Identify which cell holds the provided text, then report its (x, y) central coordinate. 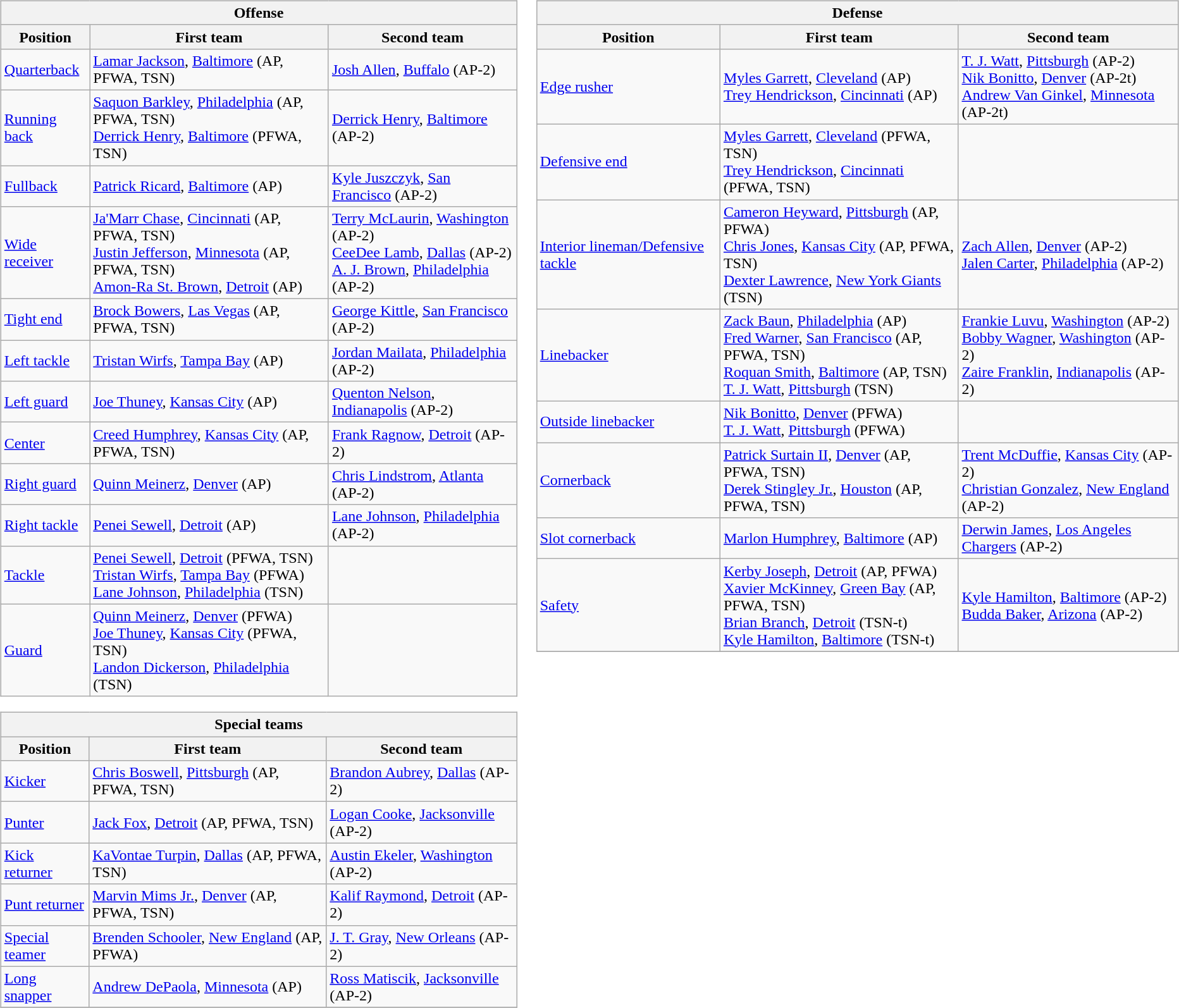
Penei Sewell, Detroit (AP) (209, 525)
Tight end (46, 320)
Andrew DePaola, Minnesota (AP) (207, 986)
Offense (258, 13)
Wide receiver (46, 253)
Zach Allen, Denver (AP-2)Jalen Carter, Philadelphia (AP-2) (1068, 254)
Brandon Aubrey, Dallas (AP-2) (421, 782)
Trent McDuffie, Kansas City (AP-2)Christian Gonzalez, New England (AP-2) (1068, 481)
Derwin James, Los Angeles Chargers (AP-2) (1068, 539)
Derrick Henry, Baltimore (AP-2) (423, 128)
Tackle (46, 575)
Left guard (46, 402)
Cornerback (628, 481)
Ross Matiscik, Jacksonville (AP-2) (421, 986)
George Kittle, San Francisco (AP-2) (423, 320)
Center (46, 443)
Tristan Wirfs, Tampa Bay (AP) (209, 360)
Joe Thuney, Kansas City (AP) (209, 402)
Quenton Nelson, Indianapolis (AP-2) (423, 402)
Jack Fox, Detroit (AP, PFWA, TSN) (207, 822)
Fullback (46, 186)
Lamar Jackson, Baltimore (AP, PFWA, TSN) (209, 70)
Kicker (45, 782)
Myles Garrett, Cleveland (PFWA, TSN)Trey Hendrickson, Cincinnati (PFWA, TSN) (839, 162)
Safety (628, 605)
Right tackle (46, 525)
Quarterback (46, 70)
Linebacker (628, 355)
Penei Sewell, Detroit (PFWA, TSN)Tristan Wirfs, Tampa Bay (PFWA)Lane Johnson, Philadelphia (TSN) (209, 575)
Punt returner (45, 904)
Chris Lindstrom, Atlanta (AP-2) (423, 484)
Kick returner (45, 864)
Kalif Raymond, Detroit (AP-2) (421, 904)
Quinn Meinerz, Denver (AP) (209, 484)
Interior lineman/Defensive tackle (628, 254)
Myles Garrett, Cleveland (AP)Trey Hendrickson, Cincinnati (AP) (839, 86)
Quinn Meinerz, Denver (PFWA)Joe Thuney, Kansas City (PFWA, TSN)Landon Dickerson, Philadelphia (TSN) (209, 650)
Brenden Schooler, New England (AP, PFWA) (207, 946)
Slot cornerback (628, 539)
Defensive end (628, 162)
Logan Cooke, Jacksonville (AP-2) (421, 822)
Chris Boswell, Pittsburgh (AP, PFWA, TSN) (207, 782)
Patrick Ricard, Baltimore (AP) (209, 186)
Frankie Luvu, Washington (AP-2)Bobby Wagner, Washington (AP-2)Zaire Franklin, Indianapolis (AP-2) (1068, 355)
Defense (858, 13)
Special teamer (45, 946)
Lane Johnson, Philadelphia (AP-2) (423, 525)
Outside linebacker (628, 422)
Punter (45, 822)
Running back (46, 128)
Nik Bonitto, Denver (PFWA)T. J. Watt, Pittsburgh (PFWA) (839, 422)
Josh Allen, Buffalo (AP-2) (423, 70)
Kyle Juszczyk, San Francisco (AP-2) (423, 186)
Brock Bowers, Las Vegas (AP, PFWA, TSN) (209, 320)
Long snapper (45, 986)
Edge rusher (628, 86)
Zack Baun, Philadelphia (AP)Fred Warner, San Francisco (AP, PFWA, TSN)Roquan Smith, Baltimore (AP, TSN)T. J. Watt, Pittsburgh (TSN) (839, 355)
Ja'Marr Chase, Cincinnati (AP, PFWA, TSN)Justin Jefferson, Minnesota (AP, PFWA, TSN)Amon-Ra St. Brown, Detroit (AP) (209, 253)
Special teams (258, 725)
Left tackle (46, 360)
Marvin Mims Jr., Denver (AP, PFWA, TSN) (207, 904)
Frank Ragnow, Detroit (AP-2) (423, 443)
Marlon Humphrey, Baltimore (AP) (839, 539)
Guard (46, 650)
T. J. Watt, Pittsburgh (AP-2)Nik Bonitto, Denver (AP-2t)Andrew Van Ginkel, Minnesota (AP-2t) (1068, 86)
Austin Ekeler, Washington (AP-2) (421, 864)
Saquon Barkley, Philadelphia (AP, PFWA, TSN)Derrick Henry, Baltimore (PFWA, TSN) (209, 128)
Terry McLaurin, Washington (AP-2)CeeDee Lamb, Dallas (AP-2)A. J. Brown, Philadelphia (AP-2) (423, 253)
J. T. Gray, New Orleans (AP-2) (421, 946)
KaVontae Turpin, Dallas (AP, PFWA, TSN) (207, 864)
Patrick Surtain II, Denver (AP, PFWA, TSN)Derek Stingley Jr., Houston (AP, PFWA, TSN) (839, 481)
Creed Humphrey, Kansas City (AP, PFWA, TSN) (209, 443)
Jordan Mailata, Philadelphia (AP-2) (423, 360)
Cameron Heyward, Pittsburgh (AP, PFWA)Chris Jones, Kansas City (AP, PFWA, TSN)Dexter Lawrence, New York Giants (TSN) (839, 254)
Kyle Hamilton, Baltimore (AP-2)Budda Baker, Arizona (AP-2) (1068, 605)
Kerby Joseph, Detroit (AP, PFWA)Xavier McKinney, Green Bay (AP, PFWA, TSN)Brian Branch, Detroit (TSN-t)Kyle Hamilton, Baltimore (TSN-t) (839, 605)
Right guard (46, 484)
